For the text-containing cell, return its midpoint in [x, y] coordinate format. 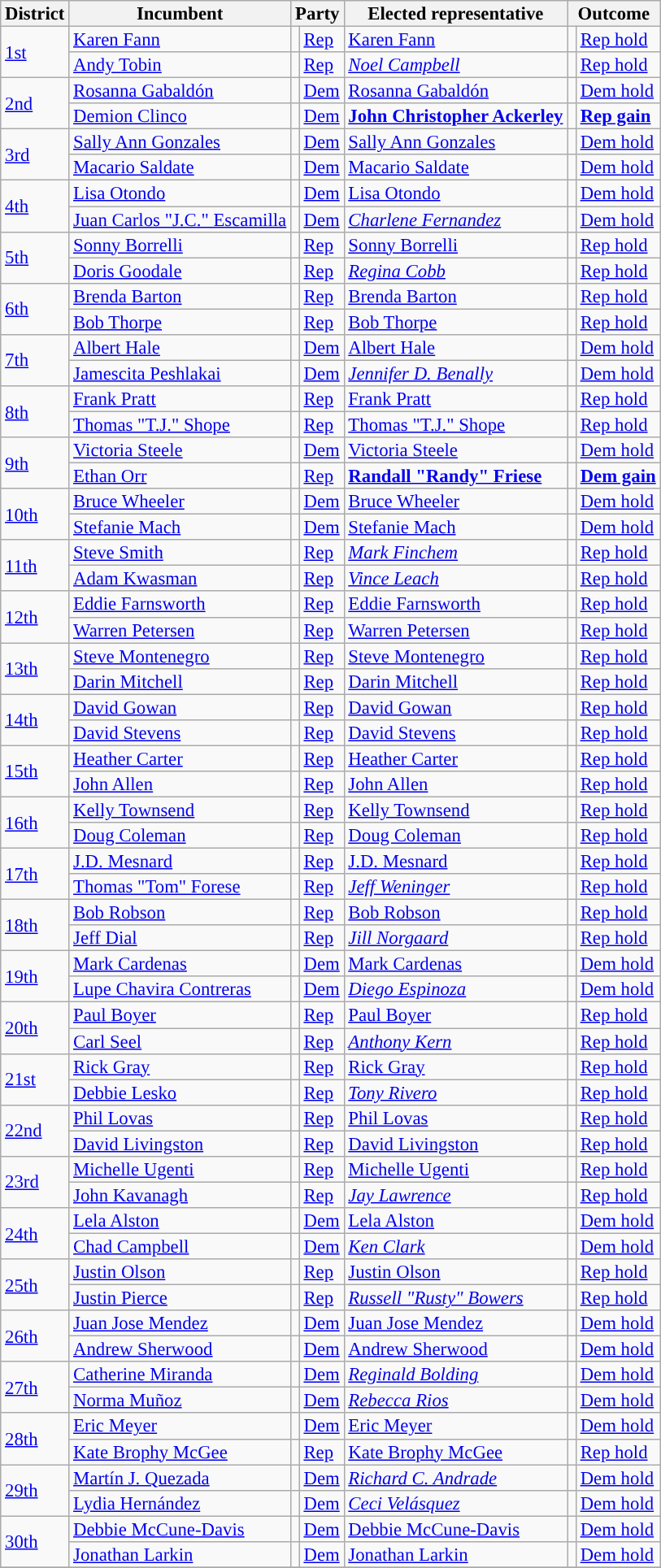
Jill Norgaard [455, 938]
30th [35, 1541]
Justin Pierce [180, 1298]
Jeff Weninger [455, 887]
11th [35, 566]
Rep gain [618, 116]
26th [35, 1336]
Party [317, 14]
17th [35, 875]
Mark Finchem [455, 553]
8th [35, 411]
29th [35, 1491]
Reginald Bolding [455, 1375]
22nd [35, 1130]
Debbie Lesko [180, 1092]
Lydia Hernández [180, 1503]
19th [35, 977]
Ken Clark [455, 1246]
Russell "Rusty" Bowers [455, 1298]
Jay Lawrence [455, 1195]
Carl Seel [180, 1041]
1st [35, 52]
Dem gain [618, 476]
12th [35, 618]
Ceci Velásquez [455, 1503]
Rebecca Rios [455, 1401]
18th [35, 925]
20th [35, 1027]
3rd [35, 154]
Steve Smith [180, 553]
Thomas "Tom" Forese [180, 887]
7th [35, 361]
15th [35, 771]
13th [35, 668]
Noel Campbell [455, 65]
Norma Muñoz [180, 1401]
9th [35, 463]
Anthony Kern [455, 1041]
Incumbent [180, 14]
2nd [35, 104]
Richard C. Andrade [455, 1478]
Chad Campbell [180, 1246]
Doris Goodale [180, 271]
Adam Kwasman [180, 579]
Catherine Miranda [180, 1375]
4th [35, 206]
Outcome [614, 14]
Demion Clinco [180, 116]
District [35, 14]
5th [35, 257]
28th [35, 1439]
Martín J. Quezada [180, 1478]
Andy Tobin [180, 65]
Juan Carlos "J.C." Escamilla [180, 219]
Jeff Dial [180, 938]
Vince Leach [455, 579]
Lupe Chavira Contreras [180, 990]
14th [35, 720]
24th [35, 1234]
6th [35, 309]
Jennifer D. Benally [455, 373]
Diego Espinoza [455, 990]
John Christopher Ackerley [455, 116]
Jamescita Peshlakai [180, 373]
21st [35, 1079]
10th [35, 514]
Regina Cobb [455, 271]
Tony Rivero [455, 1092]
23rd [35, 1182]
16th [35, 823]
Elected representative [455, 14]
Randall "Randy" Friese [455, 476]
27th [35, 1387]
Charlene Fernandez [455, 219]
Ethan Orr [180, 476]
John Kavanagh [180, 1195]
25th [35, 1284]
